Provide the [x, y] coordinate of the cell's center where the given text is located.  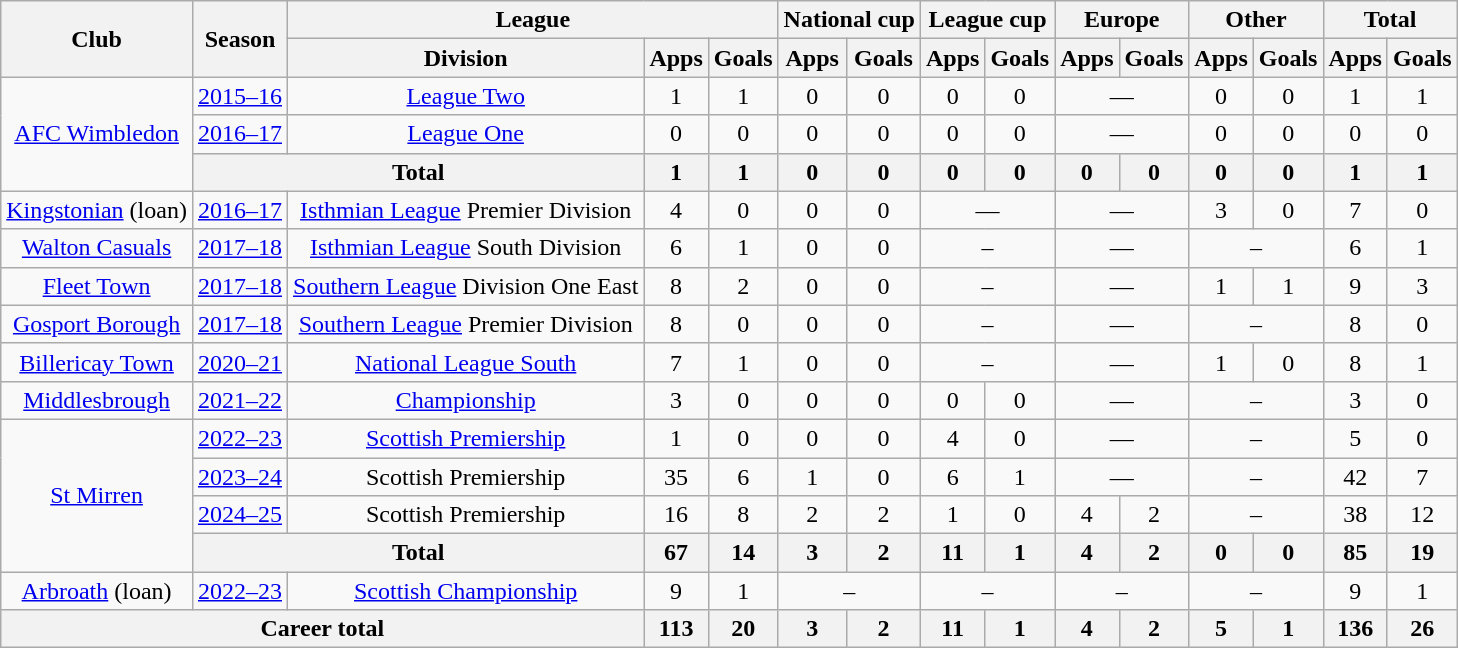
12 [1422, 515]
St Mirren [97, 495]
Middlesbrough [97, 400]
AFC Wimbledon [97, 134]
League cup [987, 20]
Other [1256, 20]
2020–21 [240, 362]
Scottish Championship [466, 591]
Arbroath (loan) [97, 591]
2021–22 [240, 400]
16 [676, 515]
Isthmian League Premier Division [466, 210]
Billericay Town [97, 362]
2023–24 [240, 477]
Career total [322, 629]
136 [1355, 629]
14 [743, 553]
Division [466, 58]
85 [1355, 553]
38 [1355, 515]
20 [743, 629]
League Two [466, 96]
Gosport Borough [97, 324]
67 [676, 553]
2015–16 [240, 96]
Club [97, 39]
National cup [849, 20]
League One [466, 134]
Europe [1122, 20]
35 [676, 477]
113 [676, 629]
Season [240, 39]
26 [1422, 629]
19 [1422, 553]
Championship [466, 400]
Isthmian League South Division [466, 248]
League [534, 20]
Southern League Division One East [466, 286]
Walton Casuals [97, 248]
Southern League Premier Division [466, 324]
National League South [466, 362]
Kingstonian (loan) [97, 210]
Fleet Town [97, 286]
2024–25 [240, 515]
42 [1355, 477]
